Return [X, Y] of the center of cell containing provided text 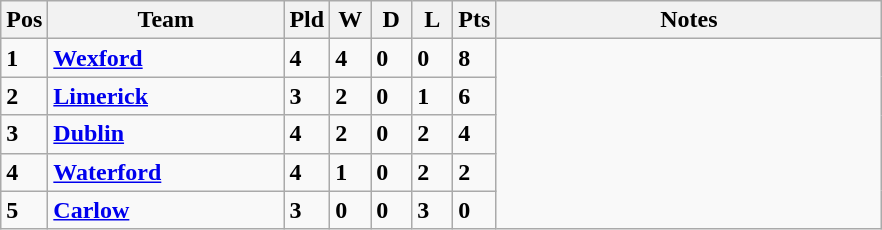
D [392, 20]
Limerick [166, 96]
8 [474, 58]
Pos [24, 20]
Waterford [166, 172]
Pld [307, 20]
Notes [689, 20]
5 [24, 210]
Dublin [166, 134]
L [432, 20]
Wexford [166, 58]
6 [474, 96]
W [350, 20]
Team [166, 20]
Carlow [166, 210]
Pts [474, 20]
